Identify which cell holds the provided text, then report its [X, Y] central coordinate. 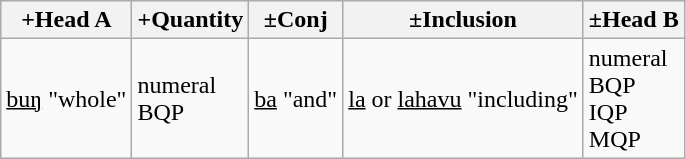
numeralBQP [190, 98]
buŋ "whole" [66, 98]
la or lahavu "including" [464, 98]
+Quantity [190, 20]
±Conj [296, 20]
numeralBQPIQPMQP [634, 98]
+Head A [66, 20]
±Head B [634, 20]
±Inclusion [464, 20]
ba "and" [296, 98]
